Capture the cell that displays the provided text and extract its (x, y) central coordinate. 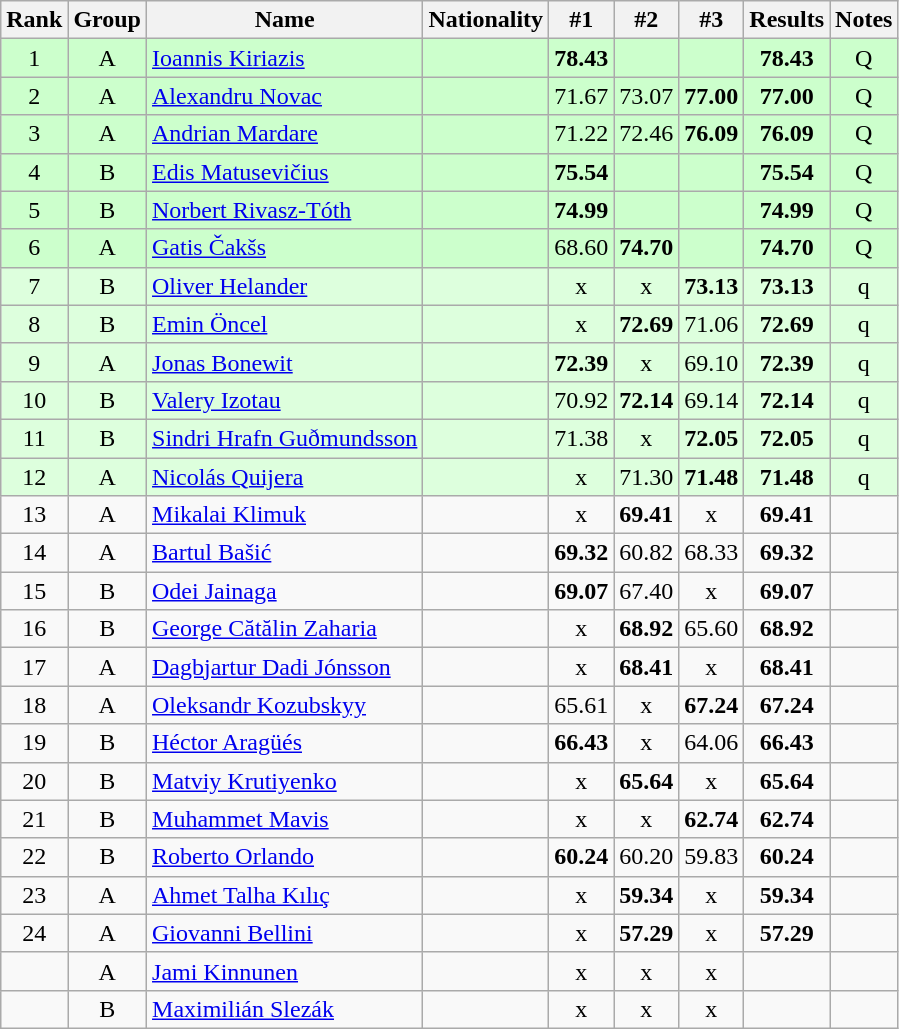
Jonas Bonewit (285, 362)
17 (34, 667)
Héctor Aragüés (285, 743)
67.40 (646, 591)
10 (34, 400)
71.22 (582, 134)
Results (787, 20)
George Cătălin Zaharia (285, 629)
71.67 (582, 96)
#1 (582, 20)
Mikalai Klimuk (285, 515)
21 (34, 819)
71.38 (582, 438)
4 (34, 172)
15 (34, 591)
Valery Izotau (285, 400)
Alexandru Novac (285, 96)
69.14 (712, 400)
18 (34, 705)
6 (34, 248)
Bartul Bašić (285, 553)
14 (34, 553)
16 (34, 629)
Nationality (486, 20)
12 (34, 477)
1 (34, 58)
Jami Kinnunen (285, 971)
19 (34, 743)
59.83 (712, 857)
Oliver Helander (285, 286)
71.06 (712, 324)
5 (34, 210)
Dagbjartur Dadi Jónsson (285, 667)
20 (34, 781)
72.46 (646, 134)
11 (34, 438)
Gatis Čakšs (285, 248)
24 (34, 933)
Ahmet Talha Kılıç (285, 895)
#2 (646, 20)
Odei Jainaga (285, 591)
Sindri Hrafn Guðmundsson (285, 438)
Rank (34, 20)
Giovanni Bellini (285, 933)
Norbert Rivasz-Tóth (285, 210)
#3 (712, 20)
Nicolás Quijera (285, 477)
Notes (864, 20)
60.20 (646, 857)
68.33 (712, 553)
13 (34, 515)
73.07 (646, 96)
7 (34, 286)
Name (285, 20)
3 (34, 134)
69.10 (712, 362)
2 (34, 96)
Oleksandr Kozubskyy (285, 705)
Emin Öncel (285, 324)
60.82 (646, 553)
Muhammet Mavis (285, 819)
70.92 (582, 400)
68.60 (582, 248)
23 (34, 895)
Maximilián Slezák (285, 1009)
Ioannis Kiriazis (285, 58)
Matviy Krutiyenko (285, 781)
Roberto Orlando (285, 857)
22 (34, 857)
9 (34, 362)
Andrian Mardare (285, 134)
71.30 (646, 477)
8 (34, 324)
Group (108, 20)
65.61 (582, 705)
65.60 (712, 629)
64.06 (712, 743)
Edis Matusevičius (285, 172)
